From the cell containing the given text, extract its center point as [x, y] coordinate. 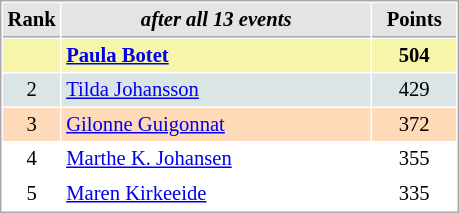
4 [32, 158]
Rank [32, 20]
Gilonne Guigonnat [216, 124]
355 [414, 158]
Marthe K. Johansen [216, 158]
2 [32, 90]
Paula Botet [216, 56]
Tildа Johansson [216, 90]
Points [414, 20]
Maren Kirkeeide [216, 194]
504 [414, 56]
335 [414, 194]
5 [32, 194]
after all 13 events [216, 20]
429 [414, 90]
372 [414, 124]
3 [32, 124]
